Locate the cell with the specified text and output its (x, y) center coordinate. 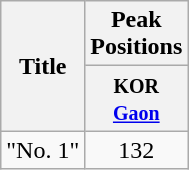
KOR Gaon (136, 98)
"No. 1" (43, 150)
Title (43, 66)
Peak Positions (136, 34)
132 (136, 150)
